Detect which cell encompasses the target text, then output its (x, y) center coordinate. 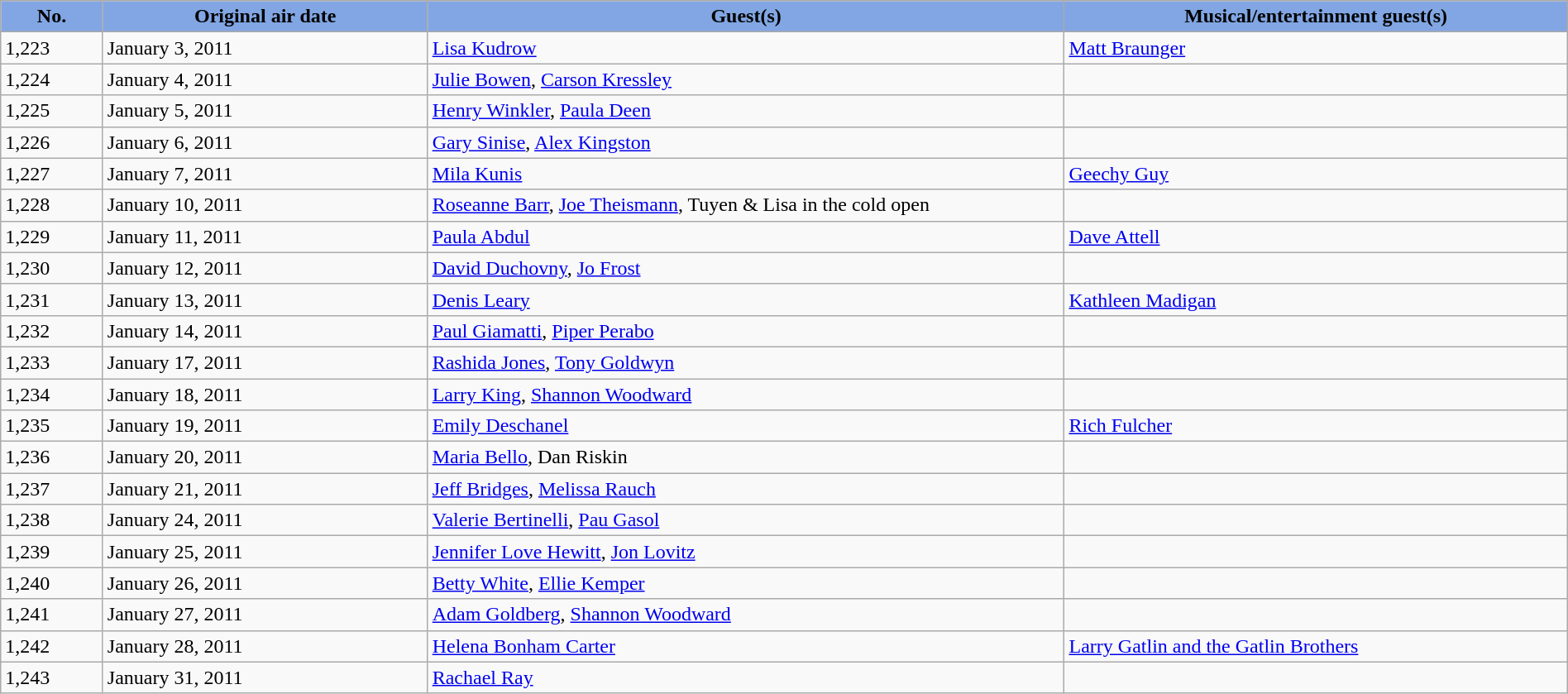
Paula Abdul (746, 237)
Larry Gatlin and the Gatlin Brothers (1316, 646)
Larry King, Shannon Woodward (746, 395)
January 10, 2011 (265, 205)
Helena Bonham Carter (746, 646)
Original air date (265, 17)
Betty White, Ellie Kemper (746, 583)
1,235 (52, 426)
Paul Giamatti, Piper Perabo (746, 331)
1,234 (52, 395)
Kathleen Madigan (1316, 299)
1,242 (52, 646)
Geechy Guy (1316, 174)
January 3, 2011 (265, 48)
Emily Deschanel (746, 426)
January 25, 2011 (265, 552)
Guest(s) (746, 17)
David Duchovny, Jo Frost (746, 268)
January 19, 2011 (265, 426)
January 14, 2011 (265, 331)
January 11, 2011 (265, 237)
1,230 (52, 268)
Roseanne Barr, Joe Theismann, Tuyen & Lisa in the cold open (746, 205)
Rashida Jones, Tony Goldwyn (746, 362)
Lisa Kudrow (746, 48)
January 4, 2011 (265, 79)
January 6, 2011 (265, 142)
1,237 (52, 489)
January 17, 2011 (265, 362)
No. (52, 17)
1,224 (52, 79)
Maria Bello, Dan Riskin (746, 457)
Matt Braunger (1316, 48)
Rich Fulcher (1316, 426)
1,227 (52, 174)
1,240 (52, 583)
January 20, 2011 (265, 457)
1,229 (52, 237)
Julie Bowen, Carson Kressley (746, 79)
1,241 (52, 615)
January 7, 2011 (265, 174)
Rachael Ray (746, 677)
January 27, 2011 (265, 615)
1,243 (52, 677)
Musical/entertainment guest(s) (1316, 17)
Jeff Bridges, Melissa Rauch (746, 489)
January 13, 2011 (265, 299)
1,239 (52, 552)
January 21, 2011 (265, 489)
January 28, 2011 (265, 646)
January 18, 2011 (265, 395)
1,232 (52, 331)
1,228 (52, 205)
Jennifer Love Hewitt, Jon Lovitz (746, 552)
Denis Leary (746, 299)
1,238 (52, 520)
January 31, 2011 (265, 677)
January 5, 2011 (265, 111)
January 26, 2011 (265, 583)
Valerie Bertinelli, Pau Gasol (746, 520)
Adam Goldberg, Shannon Woodward (746, 615)
Gary Sinise, Alex Kingston (746, 142)
January 24, 2011 (265, 520)
1,226 (52, 142)
Henry Winkler, Paula Deen (746, 111)
1,233 (52, 362)
Dave Attell (1316, 237)
January 12, 2011 (265, 268)
1,223 (52, 48)
Mila Kunis (746, 174)
1,225 (52, 111)
1,236 (52, 457)
1,231 (52, 299)
